Return the [x, y] coordinate for the center point of the cell that contains the specified text.  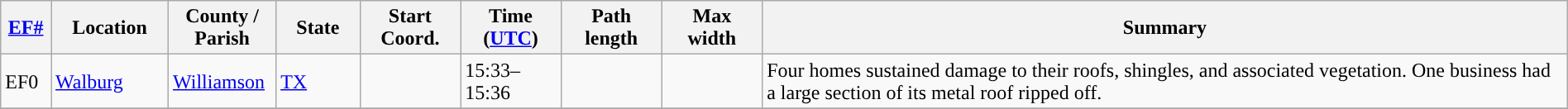
Start Coord. [410, 28]
Path length [611, 28]
Max width [712, 28]
Williamson [222, 81]
Summary [1165, 28]
EF0 [26, 81]
EF# [26, 28]
TX [318, 81]
15:33–15:36 [511, 81]
State [318, 28]
Time (UTC) [511, 28]
County / Parish [222, 28]
Four homes sustained damage to their roofs, shingles, and associated vegetation. One business had a large section of its metal roof ripped off. [1165, 81]
Location [110, 28]
Walburg [110, 81]
